Detect which cell encompasses the target text, then output its [x, y] center coordinate. 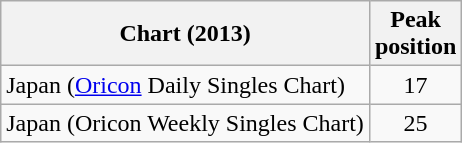
Chart (2013) [186, 34]
25 [415, 123]
Japan (Oricon Weekly Singles Chart) [186, 123]
Japan (Oricon Daily Singles Chart) [186, 85]
Peakposition [415, 34]
17 [415, 85]
